Capture the cell that displays the provided text and extract its [X, Y] central coordinate. 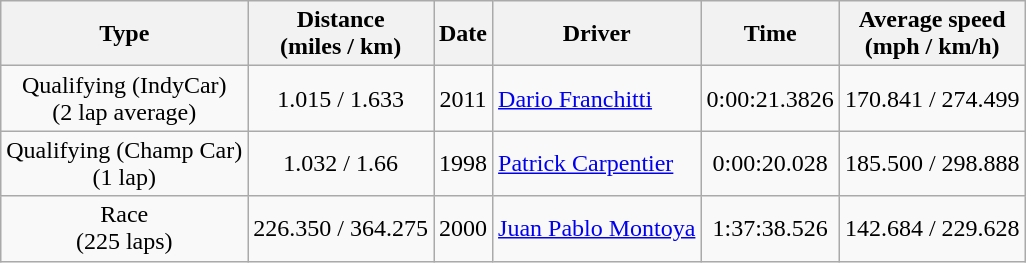
Race(225 laps) [124, 228]
Dario Franchitti [597, 98]
Juan Pablo Montoya [597, 228]
226.350 / 364.275 [341, 228]
1998 [464, 164]
1:37:38.526 [770, 228]
0:00:20.028 [770, 164]
0:00:21.3826 [770, 98]
1.032 / 1.66 [341, 164]
185.500 / 298.888 [932, 164]
Qualifying (IndyCar)(2 lap average) [124, 98]
Time [770, 34]
Distance(miles / km) [341, 34]
142.684 / 229.628 [932, 228]
2011 [464, 98]
Average speed(mph / km/h) [932, 34]
1.015 / 1.633 [341, 98]
170.841 / 274.499 [932, 98]
Type [124, 34]
Date [464, 34]
Patrick Carpentier [597, 164]
Qualifying (Champ Car)(1 lap) [124, 164]
2000 [464, 228]
Driver [597, 34]
